Return (X, Y) of the center of cell containing provided text 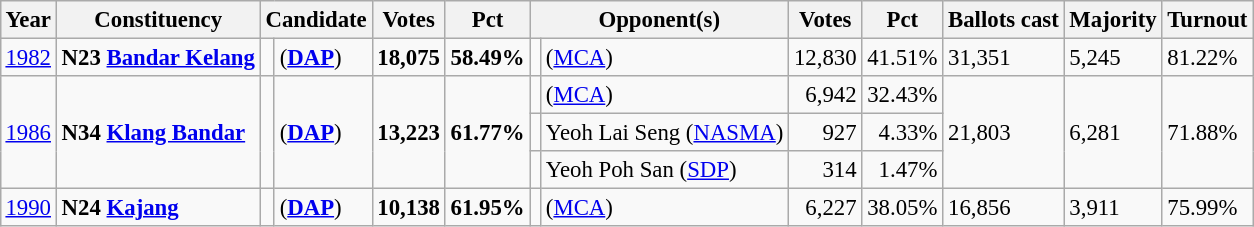
1986 (28, 132)
Majority (1113, 20)
1990 (28, 208)
18,075 (408, 57)
4.33% (902, 133)
6,942 (826, 95)
6,281 (1113, 132)
N34 Klang Bandar (158, 132)
5,245 (1113, 57)
16,856 (1004, 208)
12,830 (826, 57)
927 (826, 133)
Yeoh Lai Seng (NASMA) (664, 133)
41.51% (902, 57)
61.77% (488, 132)
314 (826, 170)
N23 Bandar Kelang (158, 57)
71.88% (1208, 132)
Ballots cast (1004, 20)
81.22% (1208, 57)
6,227 (826, 208)
Candidate (316, 20)
1.47% (902, 170)
13,223 (408, 132)
21,803 (1004, 132)
38.05% (902, 208)
Opponent(s) (660, 20)
10,138 (408, 208)
32.43% (902, 95)
31,351 (1004, 57)
Year (28, 20)
3,911 (1113, 208)
Constituency (158, 20)
61.95% (488, 208)
N24 Kajang (158, 208)
75.99% (1208, 208)
1982 (28, 57)
Yeoh Poh San (SDP) (664, 170)
58.49% (488, 57)
Turnout (1208, 20)
